Pinpoint the cell where the given text exists, returning its (X, Y) midpoint coordinate. 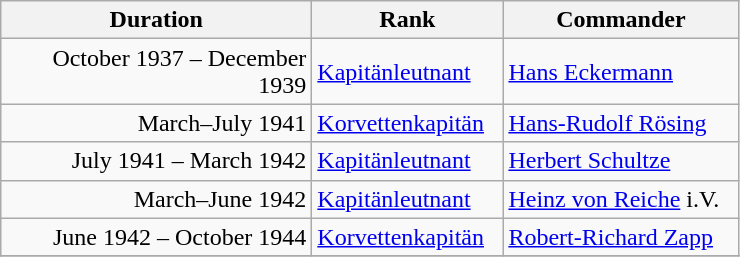
Robert-Richard Zapp (621, 237)
Hans-Rudolf Rösing (621, 123)
Duration (156, 20)
March–June 1942 (156, 199)
March–July 1941 (156, 123)
Rank (408, 20)
Herbert Schultze (621, 161)
October 1937 – December 1939 (156, 72)
Heinz von Reiche i.V. (621, 199)
July 1941 – March 1942 (156, 161)
June 1942 – October 1944 (156, 237)
Hans Eckermann (621, 72)
Commander (621, 20)
